Detect which cell encompasses the target text, then output its (x, y) center coordinate. 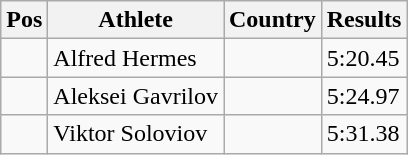
Viktor Soloviov (136, 134)
Results (364, 20)
5:20.45 (364, 58)
Pos (24, 20)
Alfred Hermes (136, 58)
5:24.97 (364, 96)
5:31.38 (364, 134)
Aleksei Gavrilov (136, 96)
Country (273, 20)
Athlete (136, 20)
